Search for the cell housing the specified text and yield its (x, y) center coordinate. 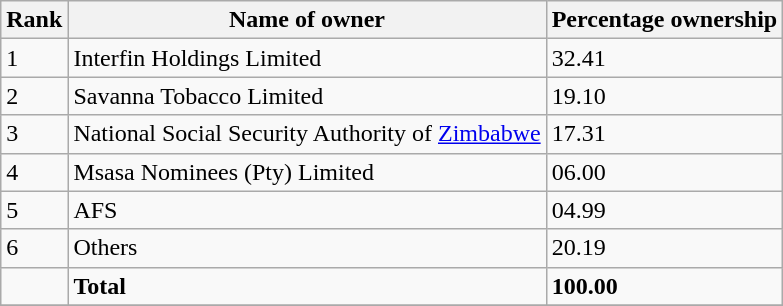
AFS (307, 210)
4 (34, 172)
6 (34, 248)
06.00 (664, 172)
Msasa Nominees (Pty) Limited (307, 172)
Others (307, 248)
2 (34, 96)
Savanna Tobacco Limited (307, 96)
5 (34, 210)
Percentage ownership (664, 20)
Interfin Holdings Limited (307, 58)
100.00 (664, 286)
1 (34, 58)
20.19 (664, 248)
19.10 (664, 96)
Name of owner (307, 20)
17.31 (664, 134)
National Social Security Authority of Zimbabwe (307, 134)
32.41 (664, 58)
Rank (34, 20)
Total (307, 286)
04.99 (664, 210)
3 (34, 134)
